Scan for the cell matching the given text and deliver its [x, y] coordinate at center. 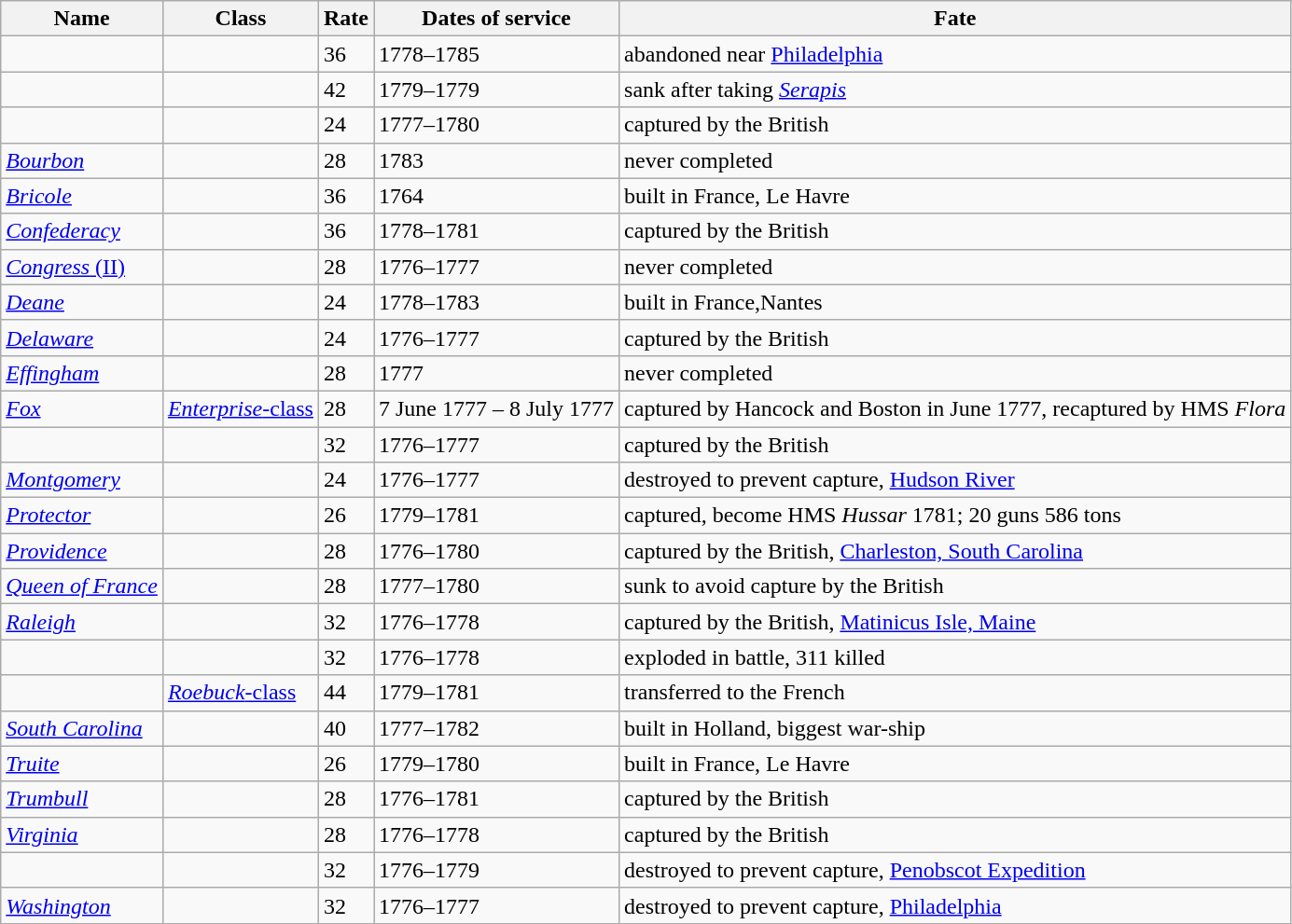
Roebuck-class [241, 693]
Congress (II) [82, 267]
captured, become HMS Hussar 1781; 20 guns 586 tons [955, 516]
destroyed to prevent capture, Penobscot Expedition [955, 870]
destroyed to prevent capture, Philadelphia [955, 905]
Washington [82, 905]
abandoned near Philadelphia [955, 54]
Bricole [82, 196]
1783 [496, 160]
Raleigh [82, 622]
exploded in battle, 311 killed [955, 657]
Enterprise-class [241, 408]
Class [241, 19]
Fox [82, 408]
transferred to the French [955, 693]
1776–1780 [496, 551]
captured by the British, Matinicus Isle, Maine [955, 622]
1779–1779 [496, 90]
captured by Hancock and Boston in June 1777, recaptured by HMS Flora [955, 408]
1764 [496, 196]
Queen of France [82, 586]
Virginia [82, 834]
42 [345, 90]
Truite [82, 764]
Deane [82, 302]
1776–1779 [496, 870]
1776–1781 [496, 799]
Protector [82, 516]
Fate [955, 19]
Bourbon [82, 160]
1778–1781 [496, 231]
sank after taking Serapis [955, 90]
South Carolina [82, 728]
Trumbull [82, 799]
1778–1785 [496, 54]
40 [345, 728]
captured by the British, Charleston, South Carolina [955, 551]
Providence [82, 551]
Dates of service [496, 19]
1779–1780 [496, 764]
Effingham [82, 373]
built in France,Nantes [955, 302]
Delaware [82, 338]
7 June 1777 – 8 July 1777 [496, 408]
44 [345, 693]
Confederacy [82, 231]
destroyed to prevent capture, Hudson River [955, 480]
Montgomery [82, 480]
sunk to avoid capture by the British [955, 586]
Name [82, 19]
1777 [496, 373]
1778–1783 [496, 302]
built in Holland, biggest war-ship [955, 728]
Rate [345, 19]
1777–1782 [496, 728]
